Output the (X, Y) coordinate of the center of the cell containing the given text.  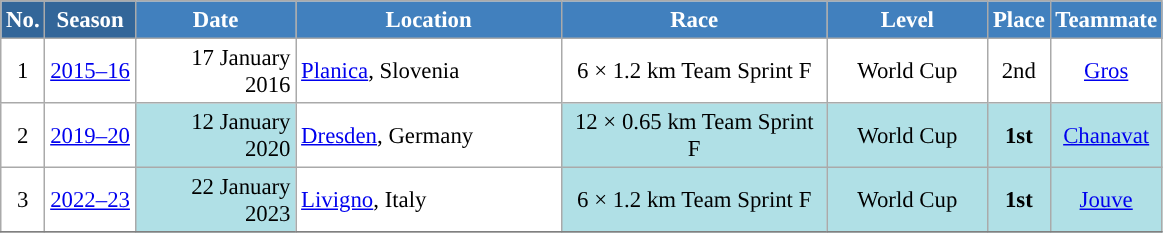
12 × 0.65 km Team Sprint F (694, 136)
2 (23, 136)
No. (23, 20)
Planica, Slovenia (429, 72)
2nd (1019, 72)
2022–23 (90, 200)
Livigno, Italy (429, 200)
Date (216, 20)
Teammate (1106, 20)
17 January 2016 (216, 72)
2015–16 (90, 72)
Place (1019, 20)
1 (23, 72)
Dresden, Germany (429, 136)
Season (90, 20)
Level (908, 20)
Chanavat (1106, 136)
12 January 2020 (216, 136)
2019–20 (90, 136)
Gros (1106, 72)
Race (694, 20)
3 (23, 200)
Location (429, 20)
Jouve (1106, 200)
22 January 2023 (216, 200)
